Return (x, y) of the center of cell containing provided text 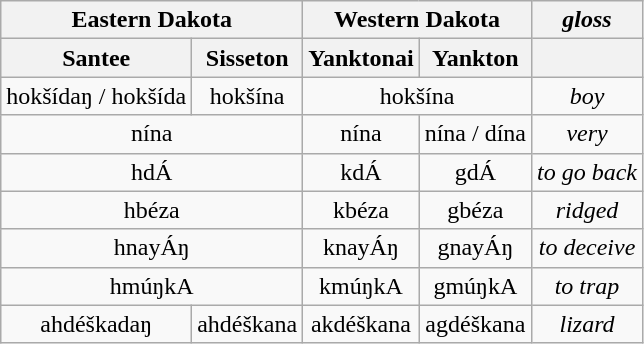
Eastern Dakota (152, 20)
Western Dakota (418, 20)
gloss (588, 20)
boy (588, 96)
Sisseton (248, 58)
agdéškana (475, 324)
ridged (588, 210)
Yanktonai (361, 58)
hokšídaŋ / hokšída (96, 96)
hnayÁŋ (152, 248)
knayÁŋ (361, 248)
to trap (588, 286)
very (588, 134)
hdÁ (152, 172)
gbéza (475, 210)
kdÁ (361, 172)
to go back (588, 172)
to deceive (588, 248)
nína / dína (475, 134)
ahdéškana (248, 324)
Santee (96, 58)
akdéškana (361, 324)
gnayÁŋ (475, 248)
hbéza (152, 210)
gmúŋkA (475, 286)
gdÁ (475, 172)
kbéza (361, 210)
ahdéškadaŋ (96, 324)
hmúŋkA (152, 286)
Yankton (475, 58)
lizard (588, 324)
kmúŋkA (361, 286)
